Return [x, y] of the center of cell containing provided text 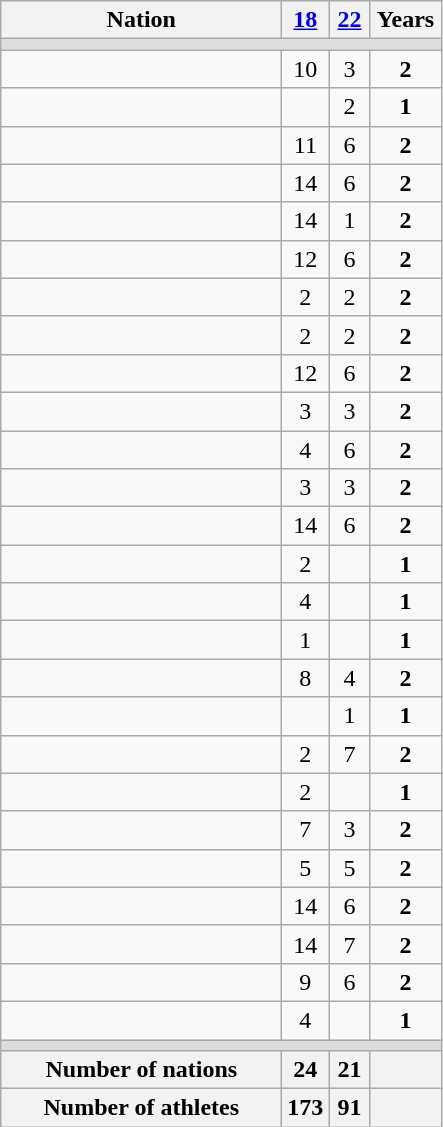
9 [306, 982]
22 [350, 20]
Years [406, 20]
Number of nations [142, 1070]
21 [350, 1070]
91 [350, 1108]
Number of athletes [142, 1108]
18 [306, 20]
8 [306, 678]
11 [306, 145]
Nation [142, 20]
10 [306, 69]
173 [306, 1108]
24 [306, 1070]
